Scan for the cell matching the given text and deliver its [x, y] coordinate at center. 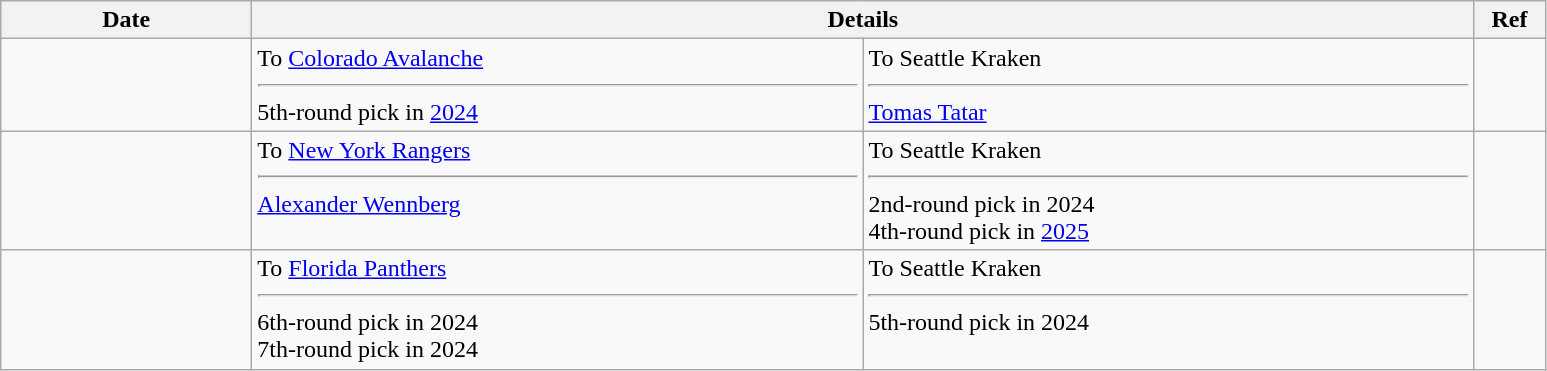
Ref [1510, 20]
To New York RangersAlexander Wennberg [558, 190]
To Seattle Kraken5th-round pick in 2024 [1168, 310]
To Seattle Kraken2nd-round pick in 20244th-round pick in 2025 [1168, 190]
Details [863, 20]
To Colorado Avalanche5th-round pick in 2024 [558, 85]
To Florida Panthers6th-round pick in 20247th-round pick in 2024 [558, 310]
Date [126, 20]
To Seattle KrakenTomas Tatar [1168, 85]
